Extract the (x, y) coordinate from the center of the cell holding the provided text.  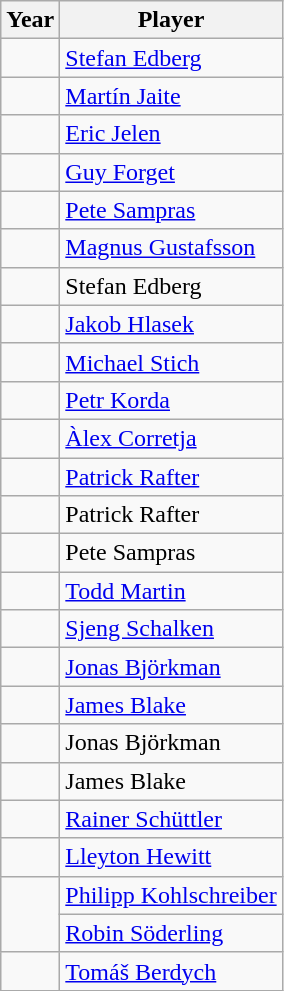
Michael Stich (171, 362)
Lleyton Hewitt (171, 857)
Eric Jelen (171, 134)
Year (30, 20)
Petr Korda (171, 400)
Philipp Kohlschreiber (171, 895)
Sjeng Schalken (171, 629)
Todd Martin (171, 591)
Player (171, 20)
Rainer Schüttler (171, 819)
Tomáš Berdych (171, 971)
Robin Söderling (171, 933)
Jakob Hlasek (171, 324)
Martín Jaite (171, 96)
Àlex Corretja (171, 438)
Guy Forget (171, 172)
Magnus Gustafsson (171, 248)
